For the text-containing cell, return its midpoint in [x, y] coordinate format. 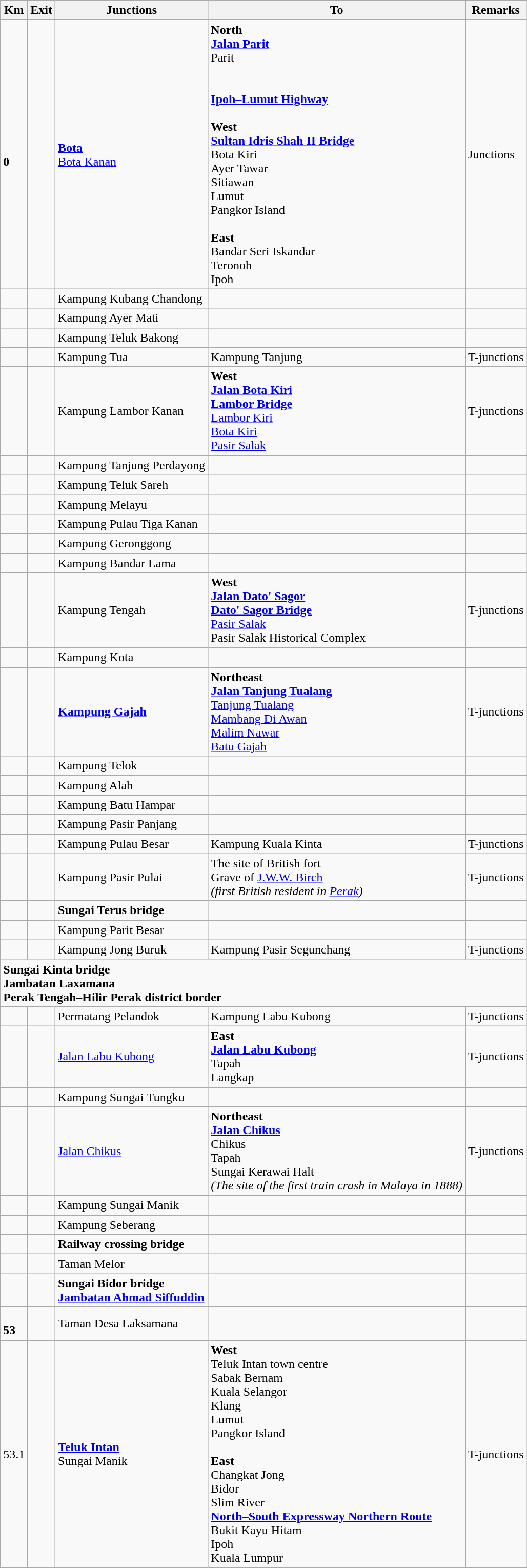
Teluk IntanSungai Manik [132, 1454]
Kampung Gajah [132, 712]
Kampung Seberang [132, 1225]
Kampung Melayu [132, 504]
Sungai Kinta bridgeJambatan LaxamanaPerak Tengah–Hilir Perak district border [263, 983]
Kampung Kubang Chandong [132, 299]
Kampung Jong Buruk [132, 949]
Kampung Sungai Tungku [132, 1097]
Kampung Lambor Kanan [132, 411]
BotaBota Kanan [132, 154]
Kampung Teluk Bakong [132, 338]
Kampung Pulau Besar [132, 844]
Taman Melor [132, 1264]
To [337, 10]
Railway crossing bridge [132, 1244]
Kampung Kota [132, 658]
Kampung Parit Besar [132, 930]
Kampung Pasir Panjang [132, 824]
Kampung Alah [132, 785]
53.1 [14, 1454]
Kampung Kuala Kinta [337, 844]
Kampung Teluk Sareh [132, 485]
Permatang Pelandok [132, 1016]
Jalan Labu Kubong [132, 1057]
Kampung Ayer Mati [132, 318]
Northeast Jalan Tanjung TualangTanjung TualangMambang Di AwanMalim NawarBatu Gajah [337, 712]
Kampung Bandar Lama [132, 563]
Kampung Pasir Pulai [132, 877]
Kampung Pulau Tiga Kanan [132, 524]
53 [14, 1323]
Sungai Terus bridge [132, 910]
West Jalan Dato' Sagor Dato' Sagor Bridge Pasir Salak Pasir Salak Historical Complex [337, 610]
The site of British fortGrave of J.W.W. Birch(first British resident in Perak) [337, 877]
Kampung Labu Kubong [337, 1016]
West Jalan Bota Kiri Lambor Bridge Lambor KiriBota Kiri Pasir Salak [337, 411]
Sungai Bidor bridgeJambatan Ahmad Siffuddin [132, 1291]
Kampung Tanjung Perdayong [132, 465]
Kampung Batu Hampar [132, 805]
Taman Desa Laksamana [132, 1323]
Kampung Sungai Manik [132, 1205]
Jalan Chikus [132, 1151]
0 [14, 154]
Remarks [496, 10]
Exit [42, 10]
Kampung Tanjung [337, 357]
Km [14, 10]
Kampung Tua [132, 357]
Northeast Jalan ChikusChikusTapahSungai Kerawai Halt(The site of the first train crash in Malaya in 1888) [337, 1151]
Kampung Pasir Segunchang [337, 949]
Kampung Geronggong [132, 543]
Kampung Telok [132, 766]
East Jalan Labu KubongTapahLangkap [337, 1057]
Kampung Tengah [132, 610]
